Capture the cell that displays the provided text and extract its (X, Y) central coordinate. 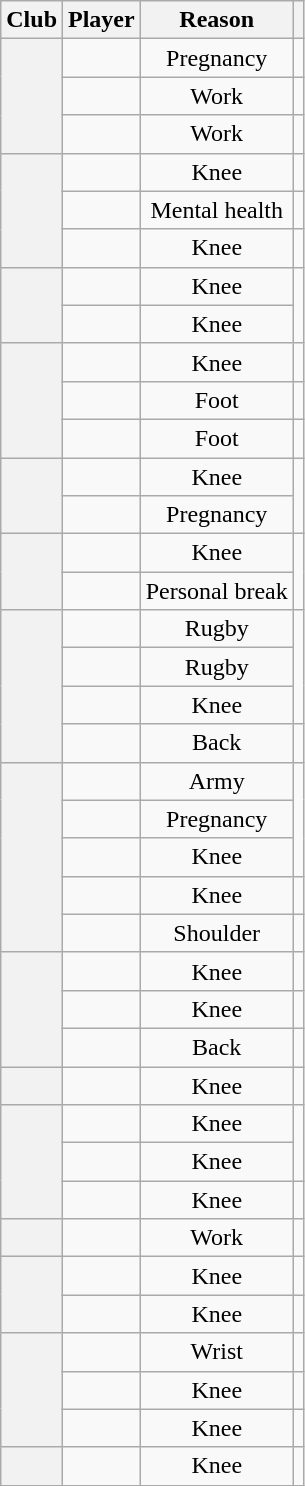
Player (102, 20)
Shoulder (216, 933)
Reason (216, 20)
Army (216, 781)
Mental health (216, 210)
Club (32, 20)
Wrist (216, 1352)
Personal break (216, 591)
